From the cell containing the given text, extract its center point as (X, Y) coordinate. 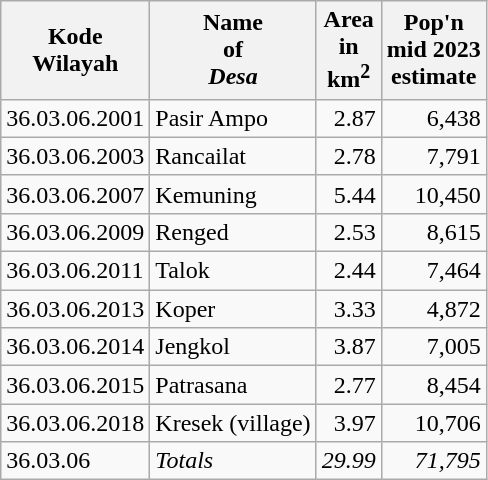
6,438 (434, 118)
10,706 (434, 423)
8,454 (434, 385)
2.53 (348, 232)
71,795 (434, 461)
Area in km2 (348, 50)
Kemuning (233, 194)
Jengkol (233, 347)
36.03.06.2018 (76, 423)
36.03.06.2015 (76, 385)
Talok (233, 271)
36.03.06.2001 (76, 118)
8,615 (434, 232)
Totals (233, 461)
3.87 (348, 347)
Rancailat (233, 156)
3.33 (348, 309)
2.77 (348, 385)
Koper (233, 309)
Name of Desa (233, 50)
Kode Wilayah (76, 50)
5.44 (348, 194)
Pop'nmid 2023estimate (434, 50)
7,464 (434, 271)
36.03.06.2013 (76, 309)
Kresek (village) (233, 423)
Patrasana (233, 385)
2.44 (348, 271)
36.03.06.2009 (76, 232)
2.78 (348, 156)
36.03.06.2014 (76, 347)
Renged (233, 232)
36.03.06.2007 (76, 194)
2.87 (348, 118)
7,791 (434, 156)
3.97 (348, 423)
29.99 (348, 461)
36.03.06.2011 (76, 271)
36.03.06 (76, 461)
Pasir Ampo (233, 118)
7,005 (434, 347)
4,872 (434, 309)
10,450 (434, 194)
36.03.06.2003 (76, 156)
